Pinpoint the cell where the given text exists, returning its [x, y] midpoint coordinate. 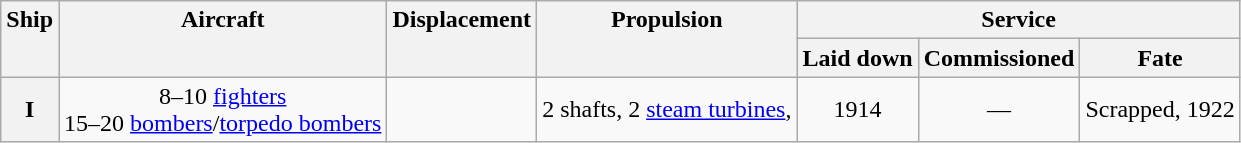
Displacement [462, 39]
Commissioned [999, 58]
Fate [1160, 58]
— [999, 110]
Ship [30, 39]
Laid down [858, 58]
Propulsion [667, 39]
8–10 fighters15–20 bombers/torpedo bombers [223, 110]
2 shafts, 2 steam turbines, [667, 110]
Service [1018, 20]
I [30, 110]
Aircraft [223, 39]
1914 [858, 110]
Scrapped, 1922 [1160, 110]
